Capture the cell that displays the provided text and extract its (x, y) central coordinate. 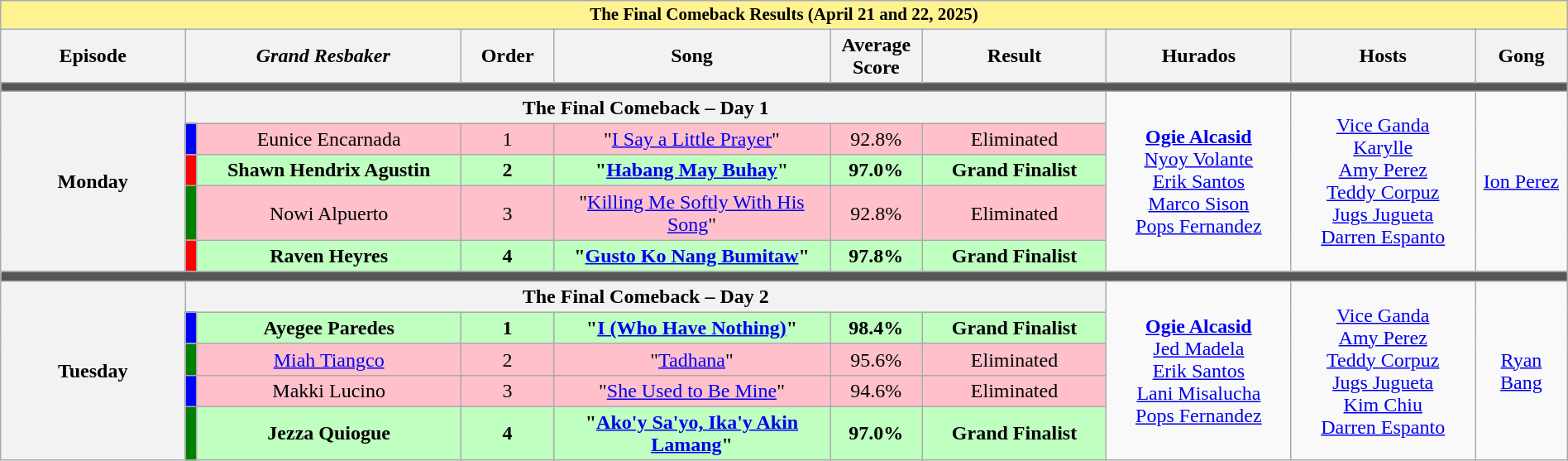
Monday (93, 182)
Order (508, 56)
The Final Comeback – Day 2 (646, 296)
Nowi Alpuerto (328, 214)
98.4% (877, 328)
"Habang May Buhay" (691, 170)
The Final Comeback Results (April 21 and 22, 2025) (784, 15)
Vice GandaAmy PerezTeddy CorpuzJugs JuguetaKim ChiuDarren Espanto (1383, 371)
"She Used to Be Mine" (691, 391)
Song (691, 56)
Miah Tiangco (328, 359)
95.6% (877, 359)
Ogie AlcasidJed MadelaErik SantosLani MisaluchaPops Fernandez (1199, 371)
"I Say a Little Prayer" (691, 139)
Jezza Quiogue (328, 434)
Hosts (1383, 56)
Gong (1522, 56)
"Killing Me Softly With His Song" (691, 214)
Episode (93, 56)
94.6% (877, 391)
Ayegee Paredes (328, 328)
Ryan Bang (1522, 371)
"I (Who Have Nothing)" (691, 328)
97.8% (877, 256)
Makki Lucino (328, 391)
Average Score (877, 56)
The Final Comeback – Day 1 (646, 108)
Result (1014, 56)
"Tadhana" (691, 359)
Hurados (1199, 56)
Eunice Encarnada (328, 139)
"Gusto Ko Nang Bumitaw" (691, 256)
Tuesday (93, 371)
Ion Perez (1522, 182)
Grand Resbaker (323, 56)
Shawn Hendrix Agustin (328, 170)
Raven Heyres (328, 256)
Ogie AlcasidNyoy VolanteErik SantosMarco SisonPops Fernandez (1199, 182)
Vice GandaKarylleAmy PerezTeddy CorpuzJugs JuguetaDarren Espanto (1383, 182)
"Ako'y Sa'yo, Ika'y Akin Lamang" (691, 434)
